For the text-containing cell, return its midpoint in [x, y] coordinate format. 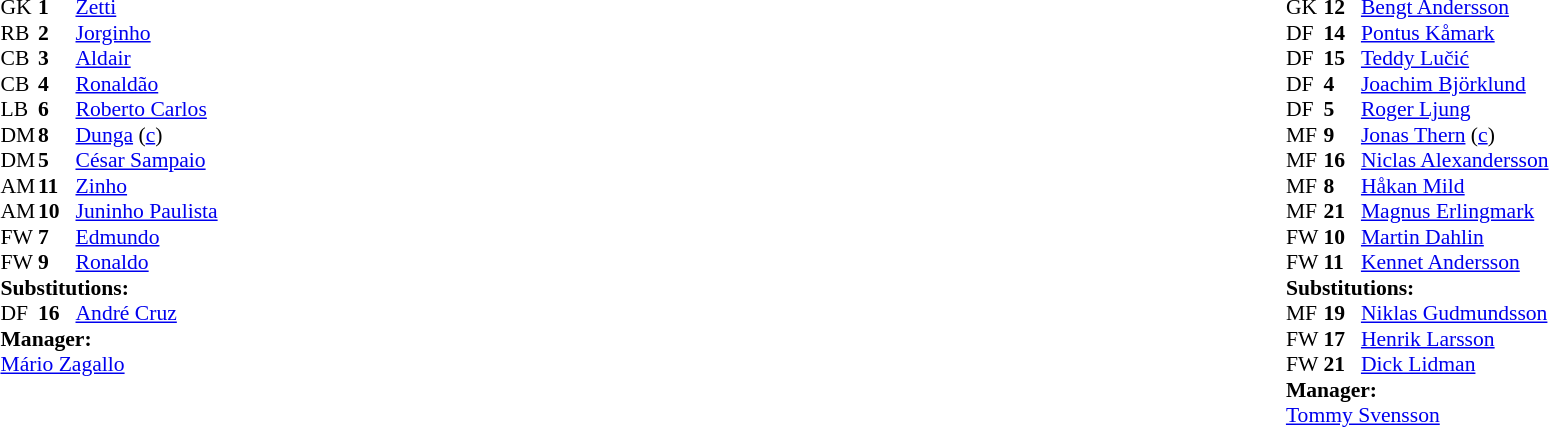
Pontus Kåmark [1455, 33]
André Cruz [147, 313]
Kennet Andersson [1455, 263]
14 [1342, 33]
Joachim Björklund [1455, 84]
Magnus Erlingmark [1455, 211]
Mário Zagallo [108, 365]
Dunga (c) [147, 135]
3 [57, 59]
Teddy Lučić [1455, 59]
Edmundo [147, 237]
Niclas Alexandersson [1455, 161]
Aldair [147, 59]
Martin Dahlin [1455, 237]
Jorginho [147, 33]
Jonas Thern (c) [1455, 135]
Henrik Larsson [1455, 339]
Juninho Paulista [147, 211]
Ronaldo [147, 263]
7 [57, 237]
Niklas Gudmundsson [1455, 313]
Roberto Carlos [147, 109]
2 [57, 33]
Ronaldão [147, 84]
LB [19, 109]
Dick Lidman [1455, 365]
17 [1342, 339]
6 [57, 109]
César Sampaio [147, 161]
15 [1342, 59]
Zinho [147, 186]
RB [19, 33]
19 [1342, 313]
Roger Ljung [1455, 109]
Håkan Mild [1455, 186]
